Output the (X, Y) coordinate of the center of the cell containing the given text.  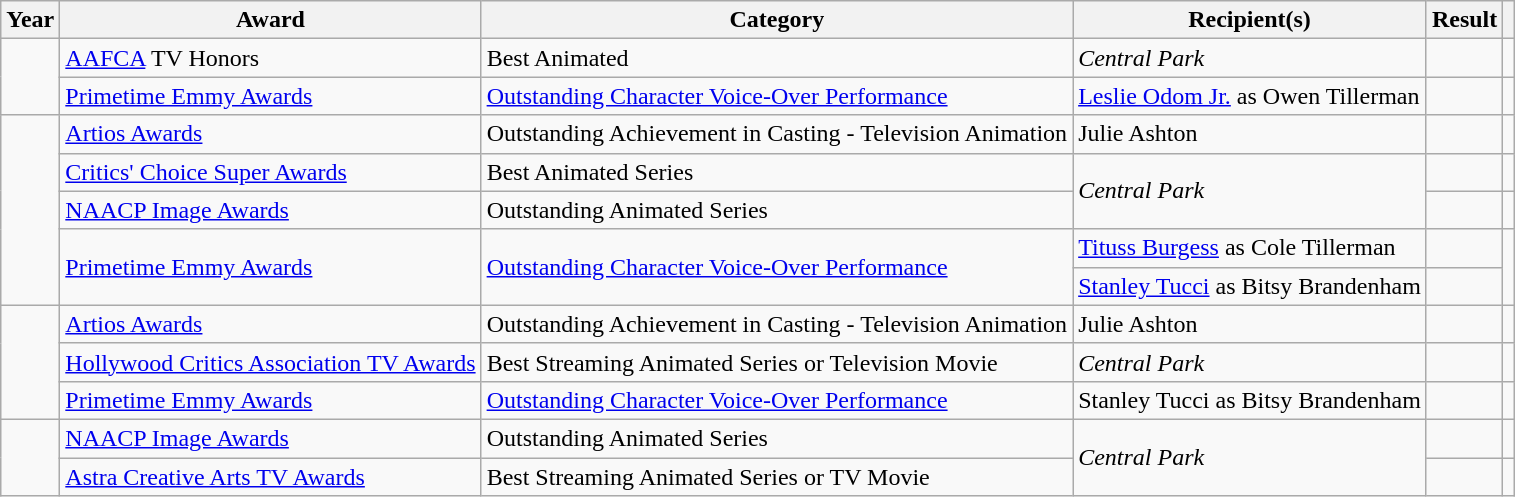
AAFCA TV Honors (270, 58)
Recipient(s) (1250, 20)
Tituss Burgess as Cole Tillerman (1250, 248)
Astra Creative Arts TV Awards (270, 477)
Best Streaming Animated Series or Television Movie (777, 362)
Category (777, 20)
Best Animated (777, 58)
Best Streaming Animated Series or TV Movie (777, 477)
Hollywood Critics Association TV Awards (270, 362)
Award (270, 20)
Leslie Odom Jr. as Owen Tillerman (1250, 96)
Result (1464, 20)
Best Animated Series (777, 172)
Critics' Choice Super Awards (270, 172)
Year (30, 20)
